Identify which cell holds the provided text, then report its (x, y) central coordinate. 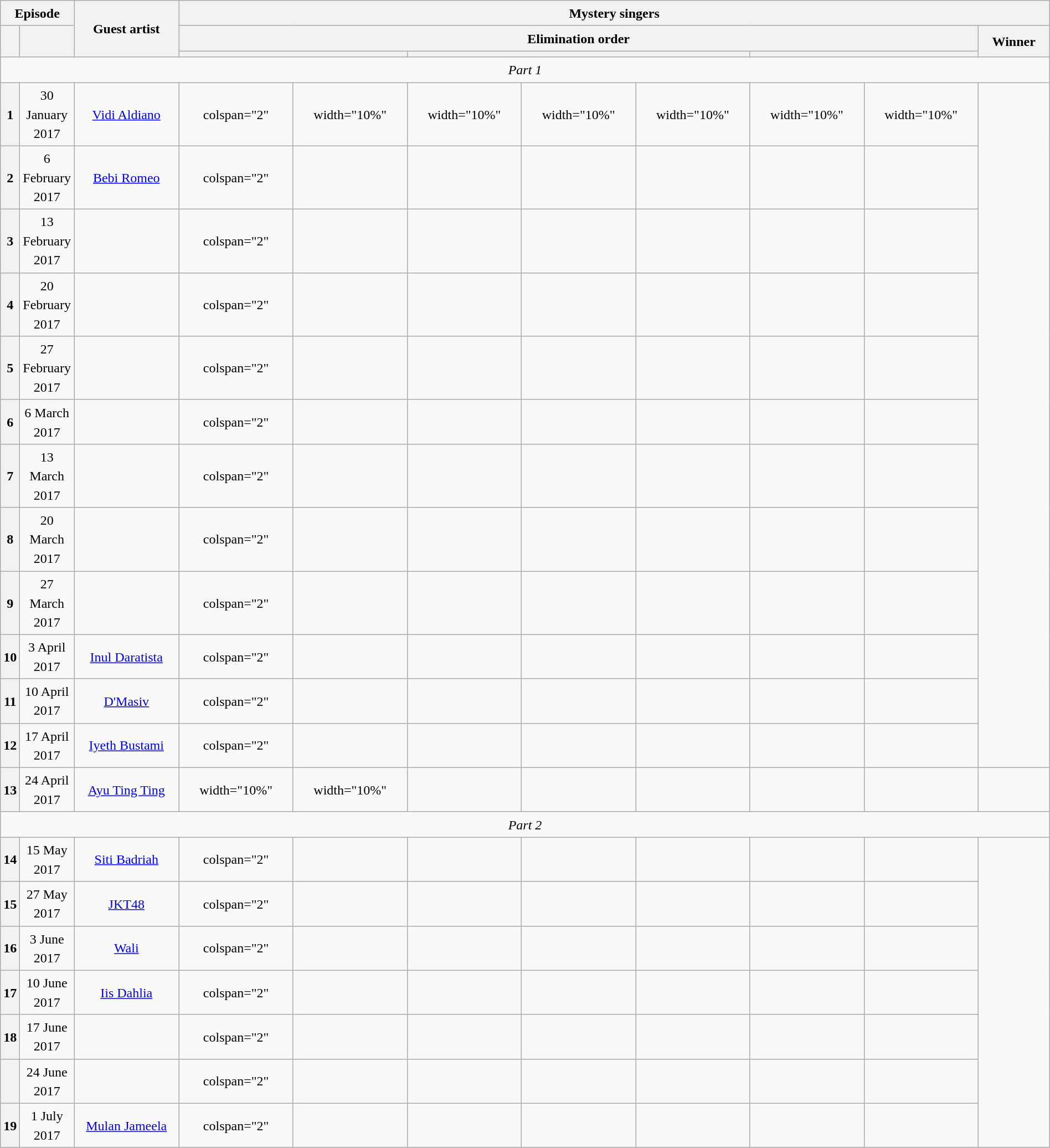
Episode (38, 13)
10 April 2017 (47, 701)
7 (10, 475)
D'Masiv (126, 701)
15 (10, 904)
1 (10, 114)
3 (10, 242)
13 (10, 790)
17 April 2017 (47, 745)
Vidi Aldiano (126, 114)
Wali (126, 948)
24 June 2017 (47, 1081)
Mulan Jameela (126, 1125)
15 May 2017 (47, 859)
Siti Badriah (126, 859)
JKT48 (126, 904)
Mystery singers (614, 13)
13 March 2017 (47, 475)
8 (10, 540)
1 July 2017 (47, 1125)
Ayu Ting Ting (126, 790)
Part 2 (525, 824)
Inul Daratista (126, 657)
14 (10, 859)
20 February 2017 (47, 305)
Elimination order (578, 38)
Guest artist (126, 29)
27 March 2017 (47, 603)
Bebi Romeo (126, 177)
Part 1 (525, 70)
13 February 2017 (47, 242)
18 (10, 1037)
9 (10, 603)
6 March 2017 (47, 422)
3 June 2017 (47, 948)
12 (10, 745)
27 May 2017 (47, 904)
30 January 2017 (47, 114)
4 (10, 305)
17 June 2017 (47, 1037)
Iyeth Bustami (126, 745)
Iis Dahlia (126, 992)
6 (10, 422)
10 (10, 657)
5 (10, 368)
Winner (1013, 41)
3 April 2017 (47, 657)
6 February 2017 (47, 177)
11 (10, 701)
2 (10, 177)
20 March 2017 (47, 540)
27 February 2017 (47, 368)
10 June 2017 (47, 992)
19 (10, 1125)
17 (10, 992)
24 April 2017 (47, 790)
16 (10, 948)
